From the cell containing the given text, extract its center point as [x, y] coordinate. 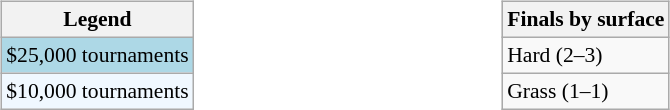
Legend [97, 20]
$25,000 tournaments [97, 55]
$10,000 tournaments [97, 91]
Finals by surface [586, 20]
Grass (1–1) [586, 91]
Hard (2–3) [586, 55]
